Search for the cell housing the specified text and yield its [x, y] center coordinate. 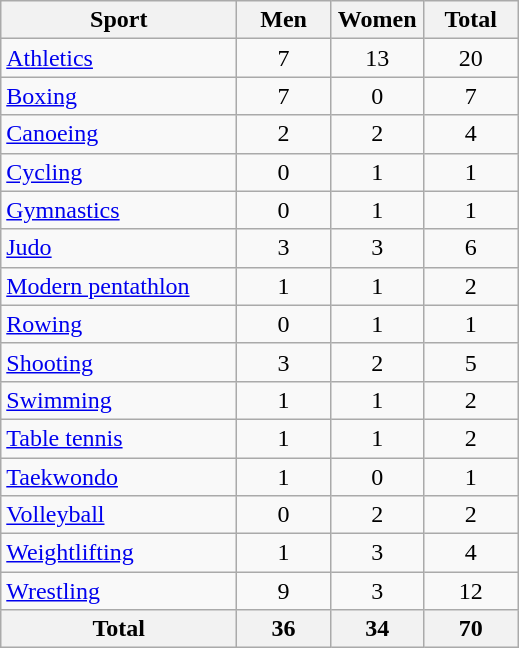
Men [284, 20]
Weightlifting [119, 553]
6 [471, 248]
Wrestling [119, 591]
Shooting [119, 362]
Modern pentathlon [119, 286]
Canoeing [119, 134]
Boxing [119, 96]
Sport [119, 20]
Cycling [119, 172]
34 [377, 629]
9 [284, 591]
Athletics [119, 58]
12 [471, 591]
36 [284, 629]
Women [377, 20]
Volleyball [119, 515]
Rowing [119, 324]
Gymnastics [119, 210]
Taekwondo [119, 477]
20 [471, 58]
70 [471, 629]
13 [377, 58]
5 [471, 362]
Swimming [119, 400]
Table tennis [119, 438]
Judo [119, 248]
